Extract the [X, Y] coordinate from the center of the cell holding the provided text.  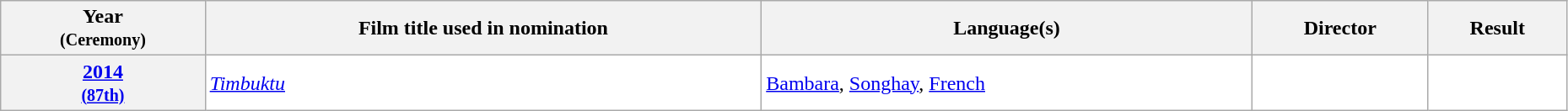
Director [1339, 29]
Language(s) [1007, 29]
Timbuktu [483, 82]
Film title used in nomination [483, 29]
2014(87th) [103, 82]
Result [1497, 29]
Bambara, Songhay, French [1007, 82]
Year(Ceremony) [103, 29]
